Return the (x, y) coordinate for the center point of the cell that contains the specified text.  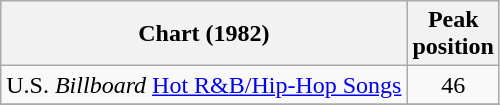
Chart (1982) (204, 34)
46 (453, 85)
Peakposition (453, 34)
U.S. Billboard Hot R&B/Hip-Hop Songs (204, 85)
